Pinpoint the cell where the given text exists, returning its [x, y] midpoint coordinate. 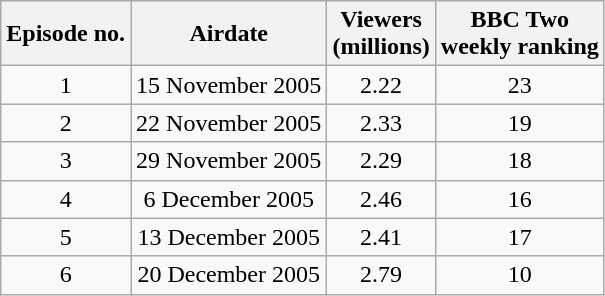
2.22 [381, 85]
Airdate [229, 34]
5 [66, 237]
6 [66, 275]
2.33 [381, 123]
2.41 [381, 237]
Viewers(millions) [381, 34]
4 [66, 199]
29 November 2005 [229, 161]
15 November 2005 [229, 85]
6 December 2005 [229, 199]
2.29 [381, 161]
19 [520, 123]
2.79 [381, 275]
17 [520, 237]
18 [520, 161]
1 [66, 85]
BBC Twoweekly ranking [520, 34]
Episode no. [66, 34]
3 [66, 161]
22 November 2005 [229, 123]
23 [520, 85]
13 December 2005 [229, 237]
16 [520, 199]
2.46 [381, 199]
10 [520, 275]
20 December 2005 [229, 275]
2 [66, 123]
